Find where the given text appears and provide that cell's center as [X, Y] coordinate. 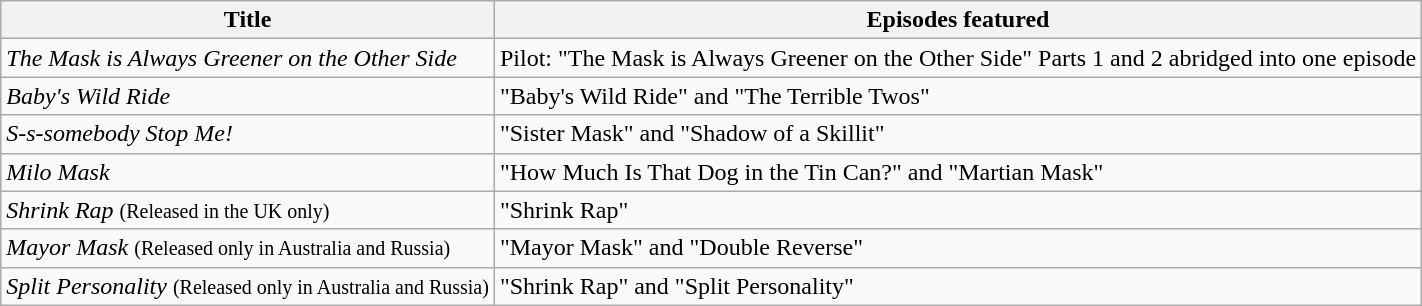
"Sister Mask" and "Shadow of a Skillit" [958, 134]
Milo Mask [248, 172]
The Mask is Always Greener on the Other Side [248, 58]
Split Personality (Released only in Australia and Russia) [248, 286]
Pilot: "The Mask is Always Greener on the Other Side" Parts 1 and 2 abridged into one episode [958, 58]
"How Much Is That Dog in the Tin Can?" and "Martian Mask" [958, 172]
Shrink Rap (Released in the UK only) [248, 210]
"Shrink Rap" [958, 210]
S-s-somebody Stop Me! [248, 134]
"Baby's Wild Ride" and "The Terrible Twos" [958, 96]
Baby's Wild Ride [248, 96]
Episodes featured [958, 20]
"Shrink Rap" and "Split Personality" [958, 286]
Title [248, 20]
"Mayor Mask" and "Double Reverse" [958, 248]
Mayor Mask (Released only in Australia and Russia) [248, 248]
